Capture the cell that displays the provided text and extract its [X, Y] central coordinate. 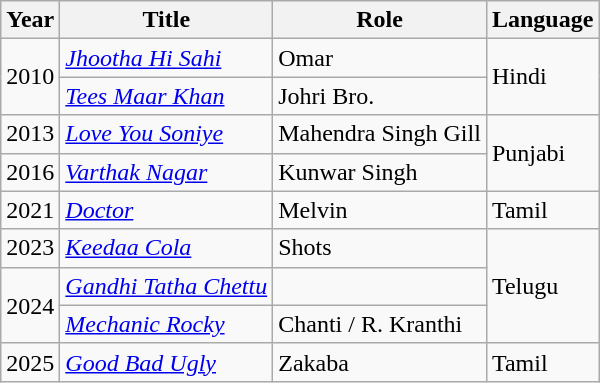
Melvin [380, 210]
Tees Maar Khan [166, 96]
Jhootha Hi Sahi [166, 58]
Language [542, 20]
2021 [30, 210]
Hindi [542, 77]
Gandhi Tatha Chettu [166, 286]
Johri Bro. [380, 96]
Title [166, 20]
Role [380, 20]
2010 [30, 77]
Omar [380, 58]
Kunwar Singh [380, 172]
2023 [30, 248]
Keedaa Cola [166, 248]
Year [30, 20]
Good Bad Ugly [166, 362]
Telugu [542, 286]
Doctor [166, 210]
Shots [380, 248]
2024 [30, 305]
Chanti / R. Kranthi [380, 324]
2016 [30, 172]
Love You Soniye [166, 134]
Mechanic Rocky [166, 324]
Zakaba [380, 362]
Punjabi [542, 153]
Varthak Nagar [166, 172]
Mahendra Singh Gill [380, 134]
2025 [30, 362]
2013 [30, 134]
